Find where the given text appears and provide that cell's center as (X, Y) coordinate. 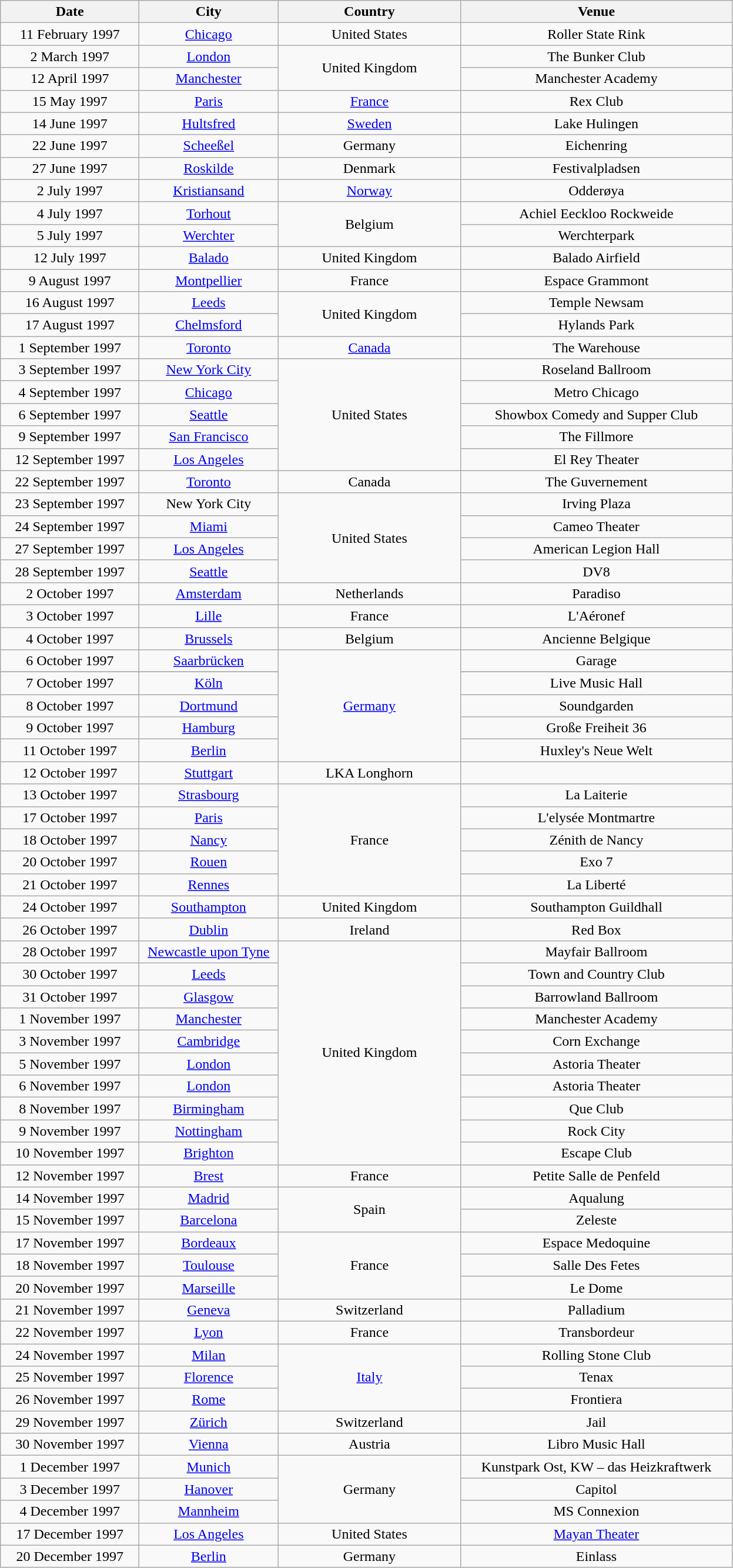
The Fillmore (596, 437)
6 September 1997 (70, 415)
Rock City (596, 1131)
LKA Longhorn (369, 773)
24 November 1997 (70, 1355)
Frontiera (596, 1400)
L'elysée Montmartre (596, 818)
Einlass (596, 1556)
27 June 1997 (70, 168)
9 October 1997 (70, 728)
Capitol (596, 1489)
3 October 1997 (70, 616)
Salle Des Fetes (596, 1265)
L'Aéronef (596, 616)
Scheeßel (209, 146)
12 October 1997 (70, 773)
Denmark (369, 168)
12 September 1997 (70, 459)
Red Box (596, 929)
Cambridge (209, 1042)
28 October 1997 (70, 952)
Brighton (209, 1153)
Saarbrücken (209, 661)
Stuttgart (209, 773)
28 September 1997 (70, 571)
Que Club (596, 1109)
Rennes (209, 885)
Amsterdam (209, 593)
Bordeaux (209, 1243)
27 September 1997 (70, 549)
DV8 (596, 571)
30 November 1997 (70, 1444)
Lake Hulingen (596, 124)
1 November 1997 (70, 1019)
Dublin (209, 929)
Roseland Ballroom (596, 370)
Soundgarden (596, 706)
Escape Club (596, 1153)
Newcastle upon Tyne (209, 952)
Roskilde (209, 168)
3 September 1997 (70, 370)
Sweden (369, 124)
Irving Plaza (596, 504)
4 July 1997 (70, 213)
30 October 1997 (70, 974)
18 October 1997 (70, 840)
Nancy (209, 840)
San Francisco (209, 437)
Espace Grammont (596, 281)
Marseille (209, 1287)
Libro Music Hall (596, 1444)
Metro Chicago (596, 392)
7 October 1997 (70, 683)
Milan (209, 1355)
4 December 1997 (70, 1512)
Barrowland Ballroom (596, 997)
Hultsfred (209, 124)
22 June 1997 (70, 146)
Jail (596, 1422)
Date (70, 12)
8 November 1997 (70, 1109)
9 November 1997 (70, 1131)
Munich (209, 1467)
Town and Country Club (596, 974)
Madrid (209, 1198)
25 November 1997 (70, 1377)
Hamburg (209, 728)
9 August 1997 (70, 281)
Rolling Stone Club (596, 1355)
Eichenring (596, 146)
12 April 1997 (70, 79)
American Legion Hall (596, 549)
12 November 1997 (70, 1176)
Kristiansand (209, 191)
The Guvernement (596, 482)
Transbordeur (596, 1332)
20 October 1997 (70, 862)
Torhout (209, 213)
Austria (369, 1444)
16 August 1997 (70, 303)
22 September 1997 (70, 482)
Zénith de Nancy (596, 840)
Florence (209, 1377)
4 October 1997 (70, 638)
Dortmund (209, 706)
Garage (596, 661)
Rouen (209, 862)
17 August 1997 (70, 325)
Exo 7 (596, 862)
Spain (369, 1209)
Brest (209, 1176)
Kunstpark Ost, KW – das Heizkraftwerk (596, 1467)
6 October 1997 (70, 661)
Italy (369, 1377)
4 September 1997 (70, 392)
Ireland (369, 929)
Toulouse (209, 1265)
18 November 1997 (70, 1265)
3 November 1997 (70, 1042)
MS Connexion (596, 1512)
Ancienne Belgique (596, 638)
29 November 1997 (70, 1422)
Cameo Theater (596, 526)
Strasbourg (209, 795)
13 October 1997 (70, 795)
Country (369, 12)
Hanover (209, 1489)
Rex Club (596, 101)
Odderøya (596, 191)
Chelmsford (209, 325)
Zürich (209, 1422)
Birmingham (209, 1109)
Lyon (209, 1332)
Nottingham (209, 1131)
15 November 1997 (70, 1220)
20 November 1997 (70, 1287)
Netherlands (369, 593)
Vienna (209, 1444)
14 November 1997 (70, 1198)
Festivalpladsen (596, 168)
10 November 1997 (70, 1153)
Achiel Eeckloo Rockweide (596, 213)
The Warehouse (596, 348)
Mayfair Ballroom (596, 952)
21 November 1997 (70, 1310)
Zeleste (596, 1220)
12 July 1997 (70, 258)
26 November 1997 (70, 1400)
Montpellier (209, 281)
22 November 1997 (70, 1332)
31 October 1997 (70, 997)
City (209, 12)
Lille (209, 616)
11 February 1997 (70, 34)
Petite Salle de Penfeld (596, 1176)
Southampton Guildhall (596, 907)
20 December 1997 (70, 1556)
5 July 1997 (70, 235)
9 September 1997 (70, 437)
El Rey Theater (596, 459)
Miami (209, 526)
Geneva (209, 1310)
Balado Airfield (596, 258)
Balado (209, 258)
Aqualung (596, 1198)
Werchter (209, 235)
Southampton (209, 907)
Corn Exchange (596, 1042)
Showbox Comedy and Supper Club (596, 415)
Tenax (596, 1377)
2 July 1997 (70, 191)
Brussels (209, 638)
26 October 1997 (70, 929)
La Laiterie (596, 795)
14 June 1997 (70, 124)
Glasgow (209, 997)
Rome (209, 1400)
Le Dome (596, 1287)
24 September 1997 (70, 526)
Live Music Hall (596, 683)
Werchterpark (596, 235)
Huxley's Neue Welt (596, 750)
17 November 1997 (70, 1243)
15 May 1997 (70, 101)
1 September 1997 (70, 348)
Mannheim (209, 1512)
Norway (369, 191)
11 October 1997 (70, 750)
La Liberté (596, 885)
21 October 1997 (70, 885)
Köln (209, 683)
3 December 1997 (70, 1489)
8 October 1997 (70, 706)
17 October 1997 (70, 818)
Hylands Park (596, 325)
17 December 1997 (70, 1534)
Barcelona (209, 1220)
Paradiso (596, 593)
Palladium (596, 1310)
Espace Medoquine (596, 1243)
Venue (596, 12)
Temple Newsam (596, 303)
Große Freiheit 36 (596, 728)
The Bunker Club (596, 56)
Roller State Rink (596, 34)
Mayan Theater (596, 1534)
23 September 1997 (70, 504)
1 December 1997 (70, 1467)
2 October 1997 (70, 593)
5 November 1997 (70, 1064)
2 March 1997 (70, 56)
6 November 1997 (70, 1086)
24 October 1997 (70, 907)
